Provide the [x, y] coordinate of the cell's center where the given text is located.  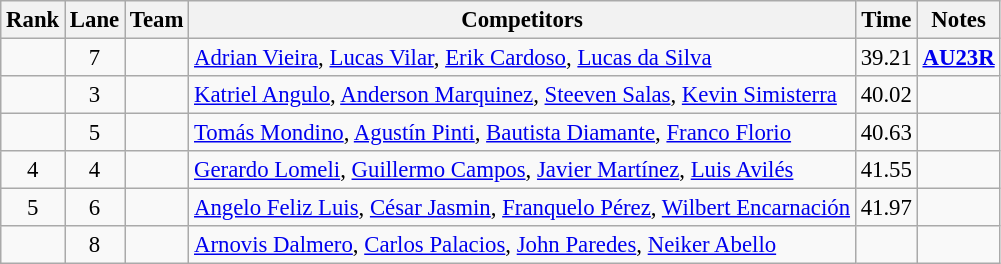
Rank [33, 20]
Angelo Feliz Luis, César Jasmin, Franquelo Pérez, Wilbert Encarnación [522, 208]
Tomás Mondino, Agustín Pinti, Bautista Diamante, Franco Florio [522, 133]
AU23R [958, 58]
40.63 [886, 133]
Lane [95, 20]
Time [886, 20]
3 [95, 95]
Gerardo Lomeli, Guillermo Campos, Javier Martínez, Luis Avilés [522, 170]
40.02 [886, 95]
7 [95, 58]
6 [95, 208]
Notes [958, 20]
Competitors [522, 20]
Adrian Vieira, Lucas Vilar, Erik Cardoso, Lucas da Silva [522, 58]
Team [157, 20]
Arnovis Dalmero, Carlos Palacios, John Paredes, Neiker Abello [522, 245]
39.21 [886, 58]
Katriel Angulo, Anderson Marquinez, Steeven Salas, Kevin Simisterra [522, 95]
8 [95, 245]
41.97 [886, 208]
41.55 [886, 170]
